For the text-containing cell, return its midpoint in (x, y) coordinate format. 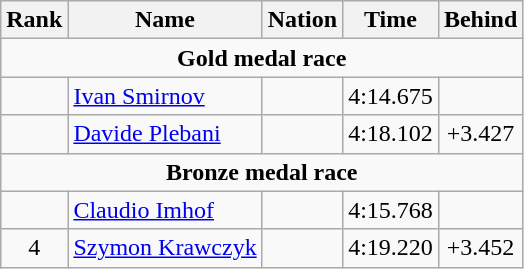
Name (165, 20)
4:15.768 (391, 210)
Davide Plebani (165, 134)
4:14.675 (391, 96)
Szymon Krawczyk (165, 248)
Bronze medal race (262, 172)
Rank (34, 20)
+3.452 (480, 248)
Claudio Imhof (165, 210)
Time (391, 20)
+3.427 (480, 134)
Behind (480, 20)
4 (34, 248)
Ivan Smirnov (165, 96)
4:19.220 (391, 248)
Gold medal race (262, 58)
Nation (302, 20)
4:18.102 (391, 134)
